Pinpoint the cell where the given text exists, returning its [X, Y] midpoint coordinate. 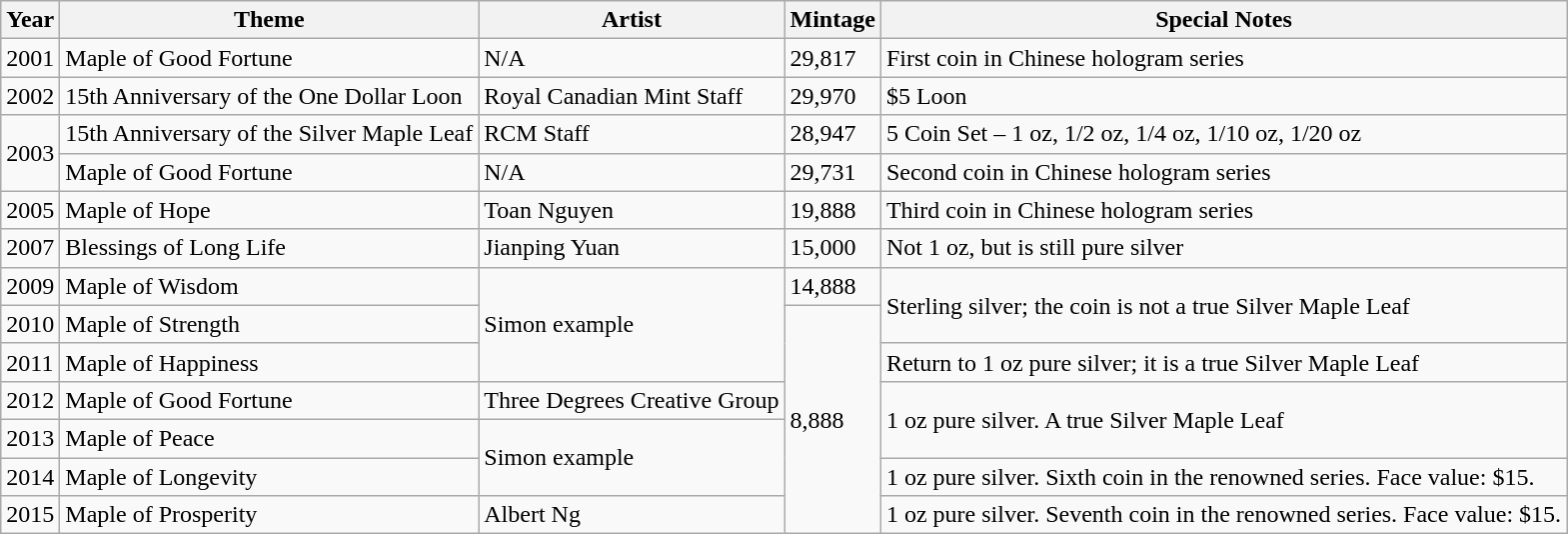
2012 [30, 400]
1 oz pure silver. Sixth coin in the renowned series. Face value: $15. [1223, 477]
29,970 [832, 96]
2010 [30, 324]
19,888 [832, 210]
2015 [30, 515]
Second coin in Chinese hologram series [1223, 172]
28,947 [832, 134]
5 Coin Set – 1 oz, 1/2 oz, 1/4 oz, 1/10 oz, 1/20 oz [1223, 134]
Maple of Happiness [270, 362]
1 oz pure silver. Seventh coin in the renowned series. Face value: $15. [1223, 515]
2007 [30, 248]
1 oz pure silver. A true Silver Maple Leaf [1223, 419]
2003 [30, 153]
Jianping Yuan [632, 248]
14,888 [832, 286]
Third coin in Chinese hologram series [1223, 210]
Artist [632, 20]
Year [30, 20]
Toan Nguyen [632, 210]
Not 1 oz, but is still pure silver [1223, 248]
RCM Staff [632, 134]
15th Anniversary of the One Dollar Loon [270, 96]
2009 [30, 286]
Maple of Strength [270, 324]
15,000 [832, 248]
Sterling silver; the coin is not a true Silver Maple Leaf [1223, 305]
2001 [30, 58]
$5 Loon [1223, 96]
Blessings of Long Life [270, 248]
Theme [270, 20]
Maple of Prosperity [270, 515]
Maple of Peace [270, 438]
Special Notes [1223, 20]
Return to 1 oz pure silver; it is a true Silver Maple Leaf [1223, 362]
First coin in Chinese hologram series [1223, 58]
15th Anniversary of the Silver Maple Leaf [270, 134]
2005 [30, 210]
2011 [30, 362]
2002 [30, 96]
Albert Ng [632, 515]
8,888 [832, 419]
Mintage [832, 20]
Maple of Longevity [270, 477]
Maple of Wisdom [270, 286]
29,817 [832, 58]
2014 [30, 477]
Maple of Hope [270, 210]
29,731 [832, 172]
2013 [30, 438]
Royal Canadian Mint Staff [632, 96]
Three Degrees Creative Group [632, 400]
